Find where the given text appears and provide that cell's center as (x, y) coordinate. 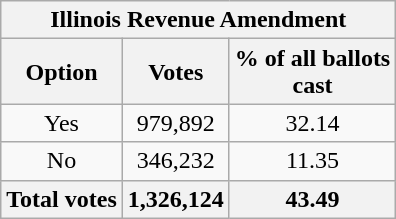
Option (62, 72)
Votes (176, 72)
11.35 (312, 161)
% of all ballotscast (312, 72)
346,232 (176, 161)
Illinois Revenue Amendment (198, 20)
32.14 (312, 123)
43.49 (312, 199)
Yes (62, 123)
No (62, 161)
1,326,124 (176, 199)
Total votes (62, 199)
979,892 (176, 123)
